Search for the cell housing the specified text and yield its [X, Y] center coordinate. 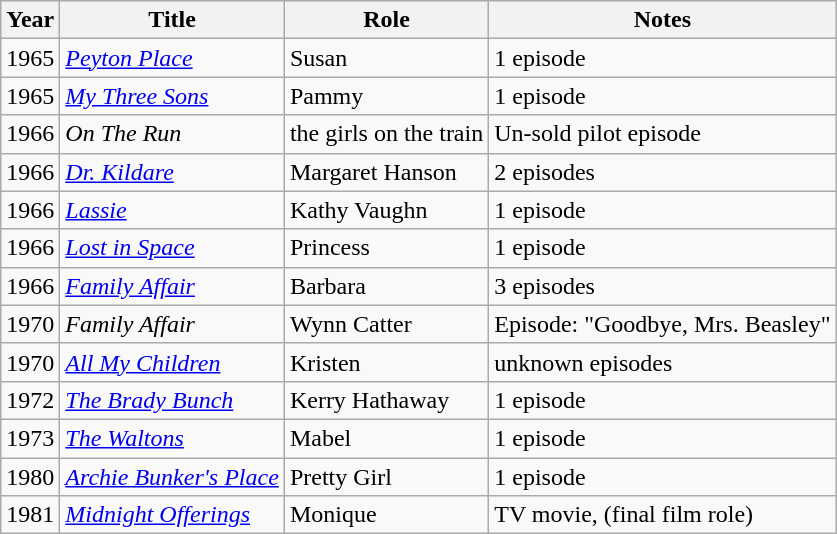
Margaret Hanson [386, 172]
Role [386, 20]
Mabel [386, 438]
Notes [662, 20]
Peyton Place [172, 58]
Lost in Space [172, 248]
1973 [30, 438]
Kathy Vaughn [386, 210]
Princess [386, 248]
The Waltons [172, 438]
unknown episodes [662, 362]
Susan [386, 58]
The Brady Bunch [172, 400]
1981 [30, 515]
2 episodes [662, 172]
On The Run [172, 134]
the girls on the train [386, 134]
Monique [386, 515]
Wynn Catter [386, 324]
Kristen [386, 362]
Barbara [386, 286]
Year [30, 20]
Pretty Girl [386, 477]
Archie Bunker's Place [172, 477]
Dr. Kildare [172, 172]
My Three Sons [172, 96]
1972 [30, 400]
Pammy [386, 96]
Lassie [172, 210]
Un-sold pilot episode [662, 134]
TV movie, (final film role) [662, 515]
3 episodes [662, 286]
Kerry Hathaway [386, 400]
1980 [30, 477]
Midnight Offerings [172, 515]
All My Children [172, 362]
Episode: "Goodbye, Mrs. Beasley" [662, 324]
Title [172, 20]
